Return (X, Y) of the center of cell containing provided text 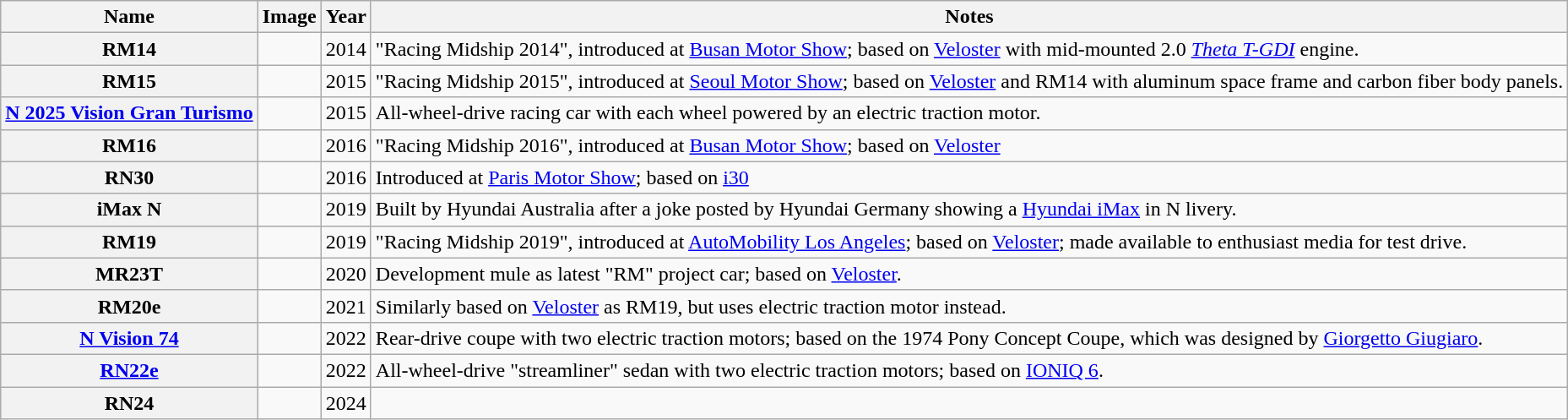
iMax N (129, 210)
Development mule as latest "RM" project car; based on Veloster. (969, 274)
"Racing Midship 2015", introduced at Seoul Motor Show; based on Veloster and RM14 with aluminum space frame and carbon fiber body panels. (969, 81)
Similarly based on Veloster as RM19, but uses electric traction motor instead. (969, 306)
Name (129, 17)
2014 (346, 49)
Year (346, 17)
Notes (969, 17)
RM16 (129, 145)
N Vision 74 (129, 338)
RN22e (129, 370)
2024 (346, 403)
Introduced at Paris Motor Show; based on i30 (969, 177)
Built by Hyundai Australia after a joke posted by Hyundai Germany showing a Hyundai iMax in N livery. (969, 210)
MR23T (129, 274)
All-wheel-drive racing car with each wheel powered by an electric traction motor. (969, 113)
N 2025 Vision Gran Turismo (129, 113)
2021 (346, 306)
All-wheel-drive "streamliner" sedan with two electric traction motors; based on IONIQ 6. (969, 370)
Image (289, 17)
Rear-drive coupe with two electric traction motors; based on the 1974 Pony Concept Coupe, which was designed by Giorgetto Giugiaro. (969, 338)
2020 (346, 274)
"Racing Midship 2014", introduced at Busan Motor Show; based on Veloster with mid-mounted 2.0 Theta T-GDI engine. (969, 49)
"Racing Midship 2016", introduced at Busan Motor Show; based on Veloster (969, 145)
RM20e (129, 306)
RM19 (129, 242)
"Racing Midship 2019", introduced at AutoMobility Los Angeles; based on Veloster; made available to enthusiast media for test drive. (969, 242)
RM14 (129, 49)
RN30 (129, 177)
RM15 (129, 81)
RN24 (129, 403)
